Return [x, y] of the center of cell containing provided text 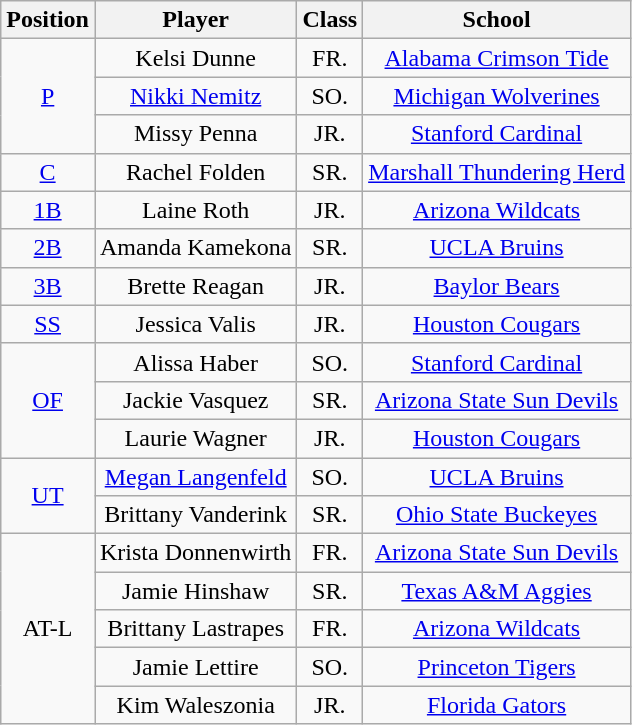
SS [48, 324]
Michigan Wolverines [497, 96]
Missy Penna [195, 134]
Laurie Wagner [195, 438]
3B [48, 286]
P [48, 96]
2B [48, 248]
School [497, 20]
Amanda Kamekona [195, 248]
Position [48, 20]
1B [48, 210]
C [48, 172]
Rachel Folden [195, 172]
Class [330, 20]
Princeton Tigers [497, 667]
Kelsi Dunne [195, 58]
Megan Langenfeld [195, 477]
Alissa Haber [195, 362]
Jackie Vasquez [195, 400]
Jamie Hinshaw [195, 591]
Marshall Thundering Herd [497, 172]
OF [48, 400]
Brette Reagan [195, 286]
Krista Donnenwirth [195, 553]
Brittany Lastrapes [195, 629]
Kim Waleszonia [195, 705]
AT-L [48, 629]
Jessica Valis [195, 324]
UT [48, 496]
Texas A&M Aggies [497, 591]
Player [195, 20]
Brittany Vanderink [195, 515]
Jamie Lettire [195, 667]
Laine Roth [195, 210]
Nikki Nemitz [195, 96]
Baylor Bears [497, 286]
Alabama Crimson Tide [497, 58]
Ohio State Buckeyes [497, 515]
Florida Gators [497, 705]
